Detect which cell encompasses the target text, then output its (x, y) center coordinate. 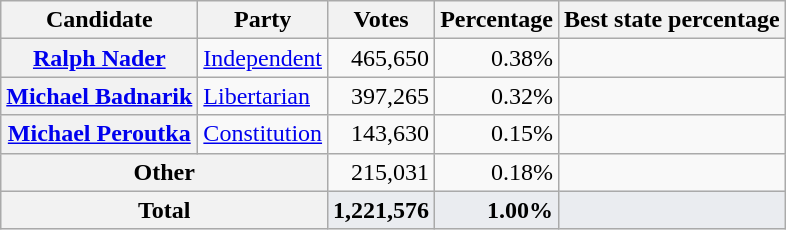
465,650 (382, 58)
0.15% (497, 134)
Independent (263, 58)
215,031 (382, 172)
Other (164, 172)
Michael Peroutka (100, 134)
397,265 (382, 96)
143,630 (382, 134)
Percentage (497, 20)
Ralph Nader (100, 58)
Total (164, 210)
Votes (382, 20)
1,221,576 (382, 210)
Libertarian (263, 96)
1.00% (497, 210)
0.32% (497, 96)
Candidate (100, 20)
Best state percentage (672, 20)
Constitution (263, 134)
Michael Badnarik (100, 96)
Party (263, 20)
0.38% (497, 58)
0.18% (497, 172)
